Extract the [x, y] coordinate from the center of the cell holding the provided text.  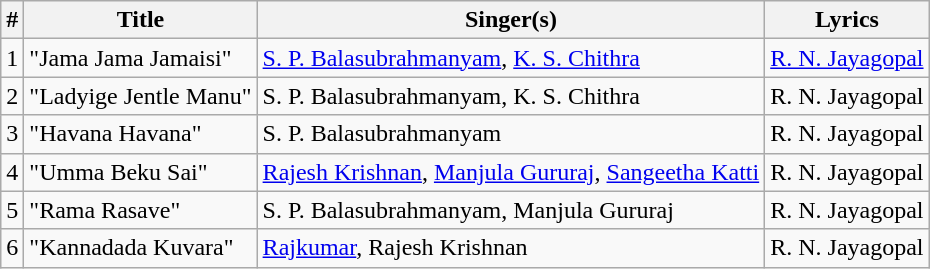
Lyrics [847, 20]
"Ladyige Jentle Manu" [140, 96]
S. P. Balasubrahmanyam, Manjula Gururaj [511, 210]
"Havana Havana" [140, 134]
6 [12, 248]
5 [12, 210]
1 [12, 58]
Title [140, 20]
Singer(s) [511, 20]
S. P. Balasubrahmanyam [511, 134]
Rajkumar, Rajesh Krishnan [511, 248]
# [12, 20]
4 [12, 172]
"Umma Beku Sai" [140, 172]
3 [12, 134]
"Kannadada Kuvara" [140, 248]
"Jama Jama Jamaisi" [140, 58]
Rajesh Krishnan, Manjula Gururaj, Sangeetha Katti [511, 172]
2 [12, 96]
"Rama Rasave" [140, 210]
